Capture the cell that displays the provided text and extract its (X, Y) central coordinate. 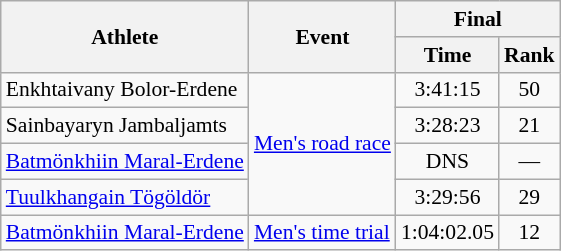
Men's time trial (322, 233)
DNS (448, 162)
Sainbayaryn Jambaljamts (125, 126)
1:04:02.05 (448, 233)
29 (530, 197)
12 (530, 233)
21 (530, 126)
Event (322, 36)
Rank (530, 55)
Athlete (125, 36)
3:41:15 (448, 90)
3:28:23 (448, 126)
— (530, 162)
Enkhtaivany Bolor-Erdene (125, 90)
3:29:56 (448, 197)
50 (530, 90)
Men's road race (322, 143)
Tuulkhangain Tögöldör (125, 197)
Time (448, 55)
Final (478, 19)
